Identify which cell holds the provided text, then report its (x, y) central coordinate. 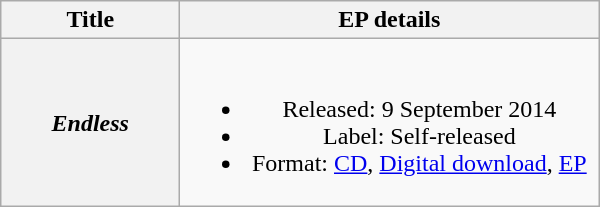
Title (90, 20)
Endless (90, 122)
EP details (390, 20)
Released: 9 September 2014Label: Self-releasedFormat: CD, Digital download, EP (390, 122)
